Provide the [X, Y] coordinate of the cell's center where the given text is located.  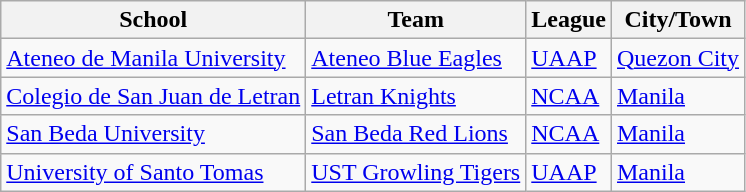
Quezon City [678, 58]
Ateneo de Manila University [154, 58]
Letran Knights [416, 96]
San Beda Red Lions [416, 134]
City/Town [678, 20]
UST Growling Tigers [416, 172]
School [154, 20]
Colegio de San Juan de Letran [154, 96]
Team [416, 20]
San Beda University [154, 134]
Ateneo Blue Eagles [416, 58]
League [569, 20]
University of Santo Tomas [154, 172]
